Return (X, Y) of the center of cell containing provided text 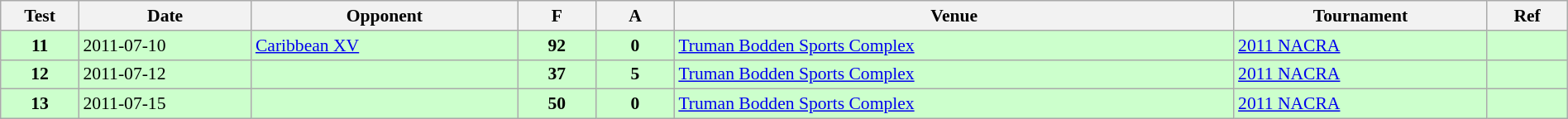
13 (40, 104)
F (557, 16)
Opponent (385, 16)
Date (165, 16)
37 (557, 74)
Tournament (1360, 16)
12 (40, 74)
2011-07-15 (165, 104)
2011-07-12 (165, 74)
11 (40, 45)
Ref (1527, 16)
A (635, 16)
Test (40, 16)
5 (635, 74)
92 (557, 45)
50 (557, 104)
Caribbean XV (385, 45)
2011-07-10 (165, 45)
Venue (954, 16)
